Extract the [X, Y] coordinate from the center of the cell holding the provided text.  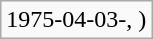
1975-04-03-, ) [76, 20]
